Return the [X, Y] coordinate for the center point of the cell that contains the specified text.  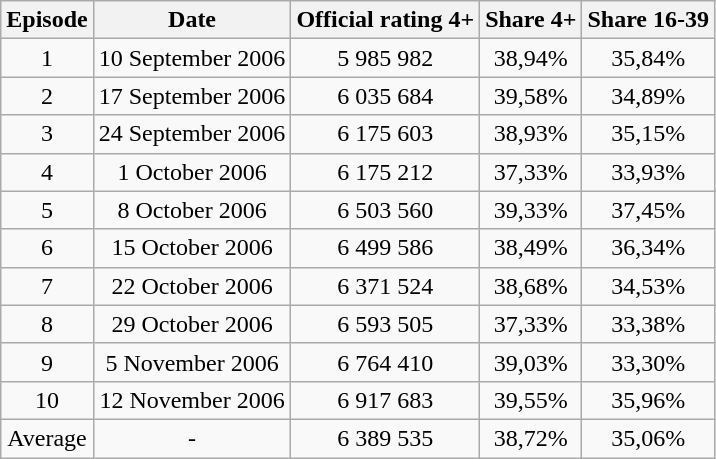
3 [47, 134]
22 October 2006 [192, 286]
34,53% [648, 286]
6 593 505 [386, 324]
38,72% [531, 438]
24 September 2006 [192, 134]
17 September 2006 [192, 96]
34,89% [648, 96]
15 October 2006 [192, 248]
33,30% [648, 362]
7 [47, 286]
Episode [47, 20]
2 [47, 96]
6 389 535 [386, 438]
6 499 586 [386, 248]
38,93% [531, 134]
33,38% [648, 324]
1 October 2006 [192, 172]
6 175 603 [386, 134]
6 503 560 [386, 210]
Average [47, 438]
Share 16-39 [648, 20]
37,45% [648, 210]
35,96% [648, 400]
9 [47, 362]
38,94% [531, 58]
1 [47, 58]
6 175 212 [386, 172]
35,06% [648, 438]
39,55% [531, 400]
35,84% [648, 58]
- [192, 438]
35,15% [648, 134]
6 917 683 [386, 400]
29 October 2006 [192, 324]
6 [47, 248]
36,34% [648, 248]
Official rating 4+ [386, 20]
Date [192, 20]
39,58% [531, 96]
39,33% [531, 210]
6 035 684 [386, 96]
Share 4+ [531, 20]
33,93% [648, 172]
12 November 2006 [192, 400]
5 985 982 [386, 58]
6 764 410 [386, 362]
8 [47, 324]
6 371 524 [386, 286]
39,03% [531, 362]
4 [47, 172]
10 September 2006 [192, 58]
5 November 2006 [192, 362]
5 [47, 210]
8 October 2006 [192, 210]
38,49% [531, 248]
10 [47, 400]
38,68% [531, 286]
